Return the (X, Y) coordinate for the center point of the cell that contains the specified text.  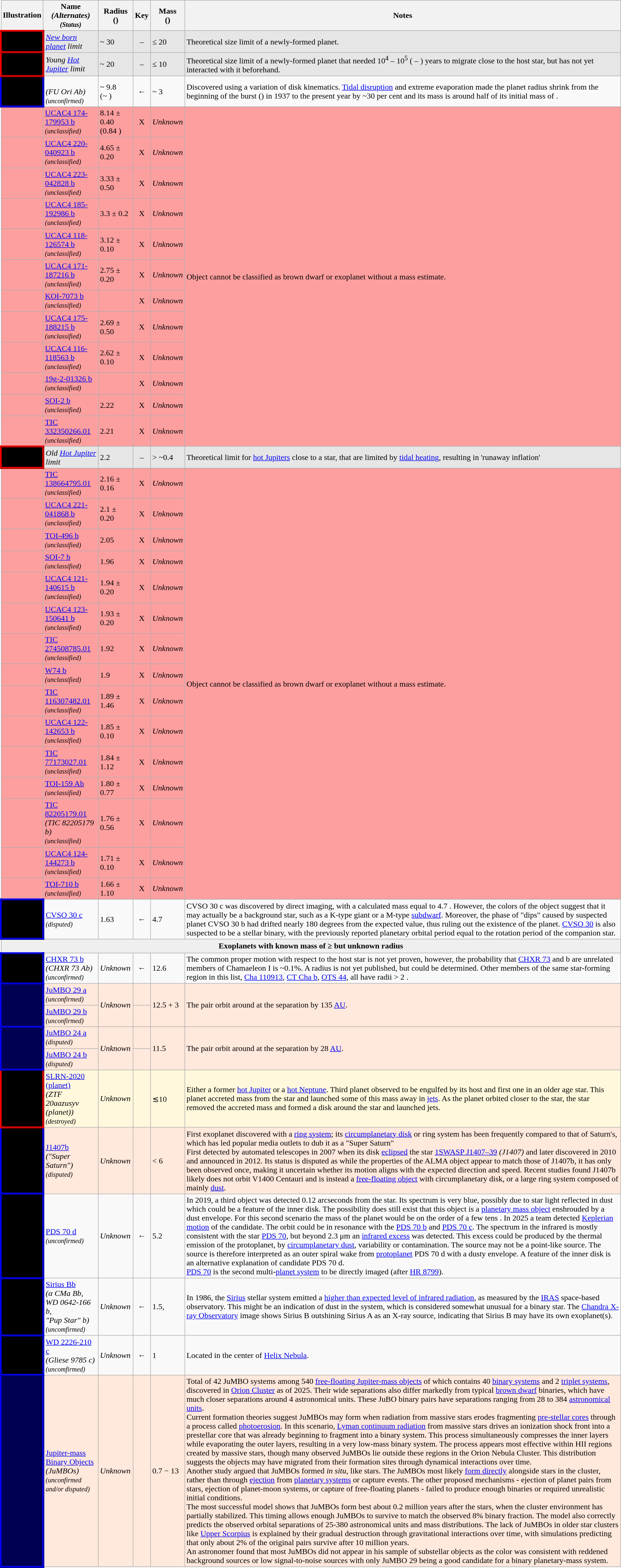
Theoretical limit for hot Jupiters close to a star, that are limited by tidal heating, resulting in 'runaway inflation' (403, 457)
Notes (403, 16)
5.2 (168, 1236)
Sirius Bb(α CMa Bb, WD 0642-166 b, "Pup Star" b)(uncomfirmed) (71, 1307)
TOI-710 b(unclassified) (71, 889)
1.71 ± 0.10 (115, 862)
2.16 ± 0.16 (115, 483)
WD 2226-210 c(Gliese 9785 c)(uncomfirmed) (71, 1355)
CHXR 73 b(CHXR 73 Ab)(unconfirmed) (71, 968)
2.21 (115, 431)
UCAC4 220-040923 b(unclassified) (71, 153)
JuMBO 24 b(disputed) (71, 1059)
TOI-159 Ab(unclassified) (71, 788)
1.94 ± 0.20 (115, 588)
2.22 (115, 405)
Name(Alternates)(Status) (71, 16)
1.84 ± 1.12 (115, 762)
≤ 20 (168, 42)
~ 3 (168, 91)
≲10 (168, 1098)
(FU Ori Ab)(unconfirmed) (71, 91)
UCAC4 124-144273 b(unclassified) (71, 862)
TIC 138664795.01(unclassified) (71, 483)
11.5 (168, 1048)
New born planet limit (71, 42)
Exoplanets with known mass of ≥ but unknown radius (311, 946)
UCAC4 185-192986 b(unclassified) (71, 214)
≤ 10 (168, 64)
1.85 ± 0.10 (115, 731)
1.63 (115, 919)
JuMBO 29 b(unconfirmed) (71, 1016)
1.92 (115, 649)
~ 9.8(~ ) (115, 91)
Illustration (22, 16)
JuMBO 24 a(disputed) (71, 1037)
The pair orbit around at the separation by 28 AU. (403, 1048)
J1407b("Super Saturn")(disputed) (71, 1160)
2.1 ± 0.20 (115, 514)
2.62 ± 0.10 (115, 357)
Jupiter-mass Binary Objects(JuMBOs)(unconfirmed and/or disputed) (71, 1471)
Key (142, 16)
~ 20 (115, 64)
> ~0.4 (168, 457)
3.3 ± 0.2 (115, 214)
1.96 (115, 561)
2.2 (115, 457)
Mass() (168, 16)
3.12 ± 0.10 (115, 244)
1 (168, 1355)
KOI-7073 b(unclassified) (71, 301)
Young Hot Jupiter limit (71, 64)
UCAC4 174-179953 b(unclassified) (71, 122)
2.05 (115, 540)
< 6 (168, 1160)
The pair orbit around at the separation by 135 AU. (403, 1005)
UCAC4 221-041868 b(unclassified) (71, 514)
Located in the center of Helix Nebula. (403, 1355)
2.69 ± 0.50 (115, 327)
~ 30 (115, 42)
TIC 77173027.01(unclassified) (71, 762)
1.5, (168, 1307)
SLRN-2020 (planet)(ZTF 20aazusyv (planet))(destroyed) (71, 1098)
TIC 82205179.01(TIC 82205179 b)(unclassified) (71, 823)
JuMBO 29 a(unconfirmed) (71, 994)
0.7 − 13 (168, 1471)
TOI-496 b(unclassified) (71, 540)
1.66 ± 1.10 (115, 889)
UCAC4 171-187216 b(unclassified) (71, 275)
19g-2-01326 b(unclassified) (71, 384)
12.6 (168, 968)
Old Hot Jupiter limit (71, 457)
TIC 332350266.01(unclassified) (71, 431)
PDS 70 d(unconfirmed) (71, 1236)
Radius() (115, 16)
UCAC4 175-188215 b(unclassified) (71, 327)
UCAC4 122-142653 b(unclassified) (71, 731)
4.7 (168, 919)
12.5 + 3 (168, 1005)
UCAC4 118-126574 b(unclassified) (71, 244)
1.80 ± 0.77 (115, 788)
3.33 ± 0.50 (115, 183)
UCAC4 121-140615 b(unclassified) (71, 588)
1.93 ± 0.20 (115, 618)
CVSO 30 c(disputed) (71, 919)
UCAC4 116-118563 b(unclassified) (71, 357)
8.14 ± 0.40 (0.84 ) (115, 122)
UCAC4 223-042828 b(unclassified) (71, 183)
1.9 (115, 675)
TIC 116307482.01(unclassified) (71, 701)
SOI-2 b(unclassified) (71, 405)
SOI-7 b(unclassified) (71, 561)
W74 b(unclassified) (71, 675)
2.75 ± 0.20 (115, 275)
1.89 ± 1.46 (115, 701)
TIC 274508785.01(unclassified) (71, 649)
4.65 ± 0.20 (115, 153)
1.76 ± 0.56 (115, 823)
UCAC4 123-150641 b(unclassified) (71, 618)
Theoretical size limit of a newly-formed planet. (403, 42)
